Provide the [X, Y] coordinate of the cell's center where the given text is located.  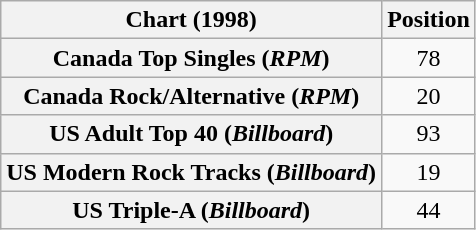
Position [429, 20]
19 [429, 172]
Canada Top Singles (RPM) [192, 58]
93 [429, 134]
US Triple-A (Billboard) [192, 210]
US Adult Top 40 (Billboard) [192, 134]
20 [429, 96]
US Modern Rock Tracks (Billboard) [192, 172]
78 [429, 58]
44 [429, 210]
Chart (1998) [192, 20]
Canada Rock/Alternative (RPM) [192, 96]
